Identify which cell holds the provided text, then report its (X, Y) central coordinate. 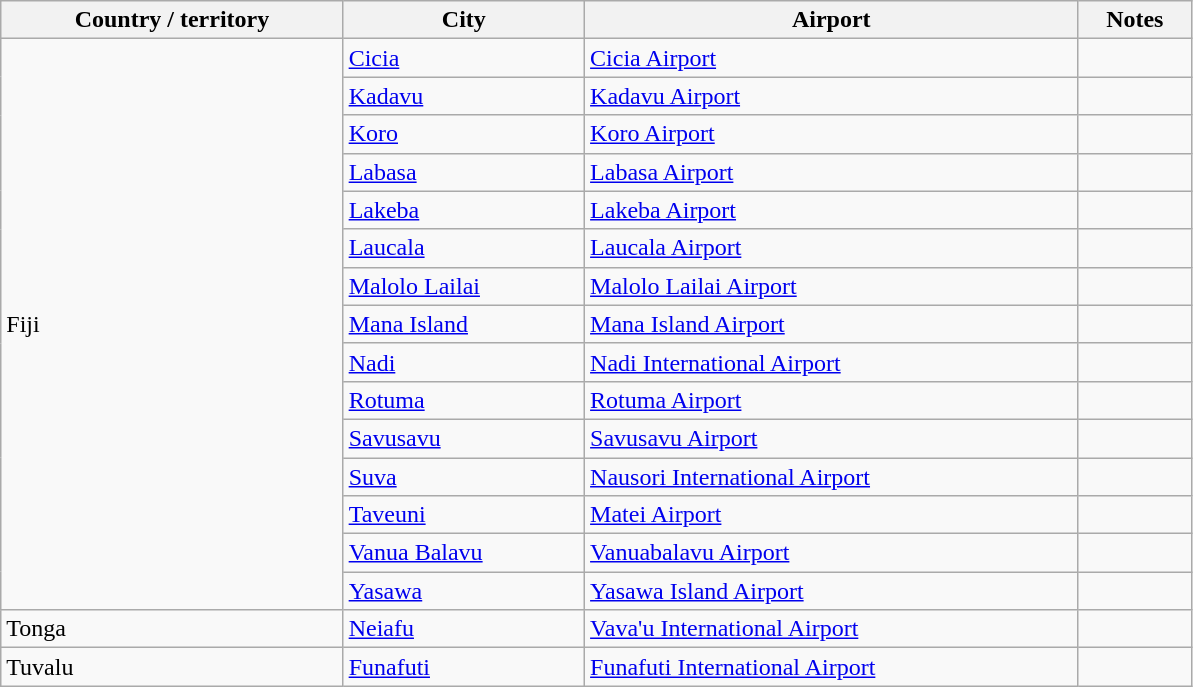
Nadi (464, 362)
Kadavu (464, 96)
Mana Island Airport (832, 324)
Airport (832, 20)
Tonga (172, 629)
Funafuti (464, 667)
Suva (464, 477)
Vava'u International Airport (832, 629)
Fiji (172, 324)
Taveuni (464, 515)
Notes (1135, 20)
Vanua Balavu (464, 553)
Yasawa Island Airport (832, 591)
Labasa Airport (832, 172)
Rotuma Airport (832, 400)
Vanuabalavu Airport (832, 553)
Funafuti International Airport (832, 667)
City (464, 20)
Savusavu Airport (832, 438)
Lakeba (464, 210)
Tuvalu (172, 667)
Neiafu (464, 629)
Mana Island (464, 324)
Yasawa (464, 591)
Malolo Lailai Airport (832, 286)
Cicia (464, 58)
Laucala (464, 248)
Nadi International Airport (832, 362)
Rotuma (464, 400)
Savusavu (464, 438)
Koro (464, 134)
Nausori International Airport (832, 477)
Malolo Lailai (464, 286)
Kadavu Airport (832, 96)
Lakeba Airport (832, 210)
Koro Airport (832, 134)
Cicia Airport (832, 58)
Matei Airport (832, 515)
Laucala Airport (832, 248)
Labasa (464, 172)
Country / territory (172, 20)
